Identify which cell holds the provided text, then report its [X, Y] central coordinate. 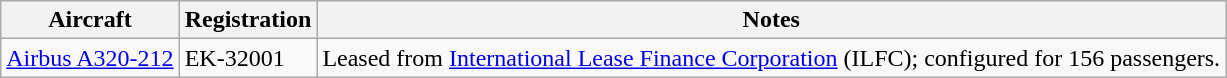
EK-32001 [248, 58]
Notes [772, 20]
Aircraft [90, 20]
Registration [248, 20]
Leased from International Lease Finance Corporation (ILFC); configured for 156 passengers. [772, 58]
Airbus A320-212 [90, 58]
